Locate the cell with the specified text and output its [x, y] center coordinate. 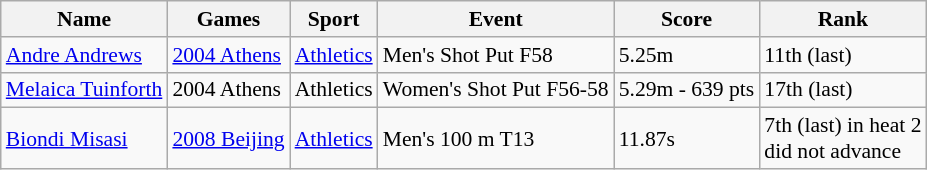
Games [228, 19]
Event [496, 19]
Score [687, 19]
Rank [842, 19]
Men's Shot Put F58 [496, 55]
Andre Andrews [84, 55]
Sport [334, 19]
17th (last) [842, 90]
Name [84, 19]
2008 Beijing [228, 138]
Men's 100 m T13 [496, 138]
7th (last) in heat 2did not advance [842, 138]
Melaica Tuinforth [84, 90]
11th (last) [842, 55]
11.87s [687, 138]
Women's Shot Put F56-58 [496, 90]
5.25m [687, 55]
5.29m - 639 pts [687, 90]
Biondi Misasi [84, 138]
